Search for the cell housing the specified text and yield its (X, Y) center coordinate. 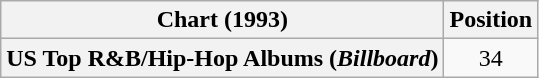
Position (491, 20)
Chart (1993) (222, 20)
34 (491, 58)
US Top R&B/Hip-Hop Albums (Billboard) (222, 58)
